Find where the given text appears and provide that cell's center as (x, y) coordinate. 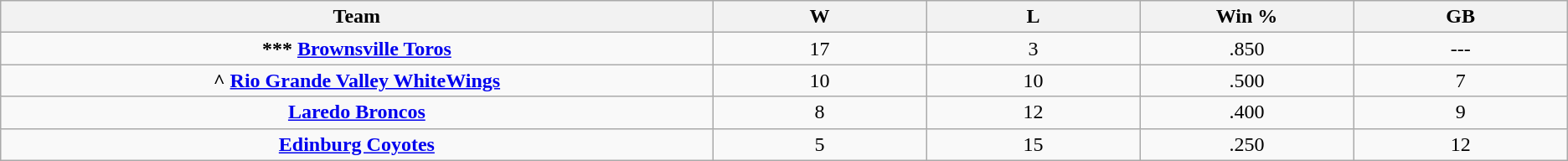
^ Rio Grande Valley WhiteWings (357, 80)
5 (819, 144)
17 (819, 49)
.500 (1246, 80)
.400 (1246, 112)
.250 (1246, 144)
Laredo Broncos (357, 112)
9 (1461, 112)
Win % (1246, 17)
*** Brownsville Toros (357, 49)
W (819, 17)
GB (1461, 17)
Team (357, 17)
3 (1034, 49)
15 (1034, 144)
Edinburg Coyotes (357, 144)
7 (1461, 80)
L (1034, 17)
.850 (1246, 49)
8 (819, 112)
--- (1461, 49)
